Provide the [x, y] coordinate of the cell's center where the given text is located.  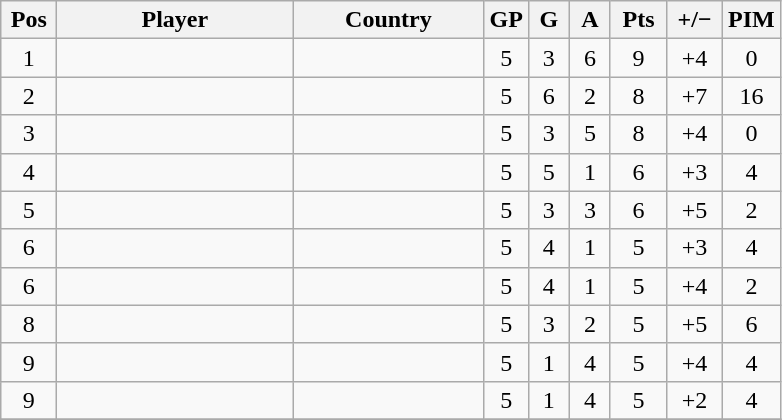
16 [752, 96]
+2 [695, 400]
Country [388, 20]
+7 [695, 96]
Pos [29, 20]
A [590, 20]
GP [506, 20]
+/− [695, 20]
Player [175, 20]
PIM [752, 20]
Pts [638, 20]
G [548, 20]
